Pinpoint the cell where the given text exists, returning its [X, Y] midpoint coordinate. 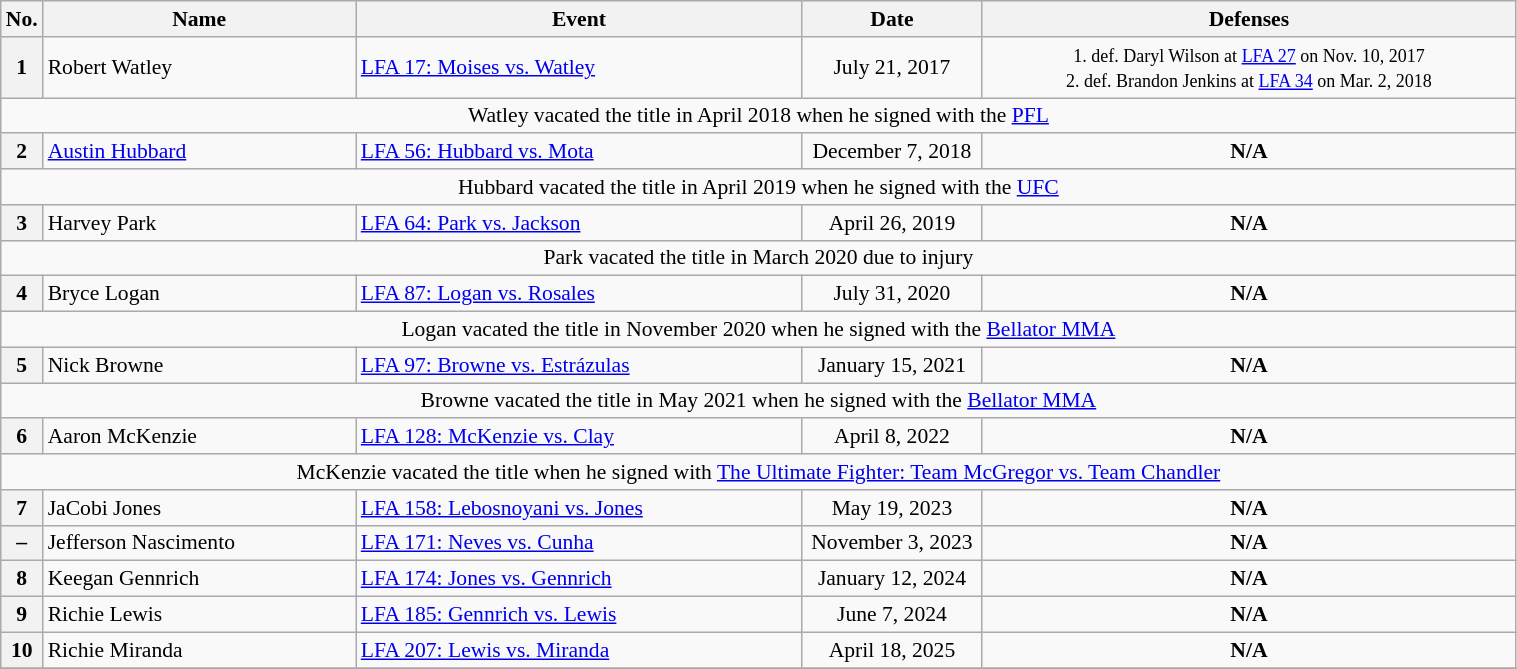
June 7, 2024 [892, 615]
LFA 97: Browne vs. Estrázulas [579, 365]
Richie Miranda [200, 650]
LFA 17: Moises vs. Watley [579, 68]
April 8, 2022 [892, 437]
July 21, 2017 [892, 68]
Browne vacated the title in May 2021 when he signed with the Bellator MMA [758, 401]
Defenses [1249, 19]
LFA 174: Jones vs. Gennrich [579, 579]
May 19, 2023 [892, 508]
1 [22, 68]
JaCobi Jones [200, 508]
Bryce Logan [200, 294]
9 [22, 615]
LFA 87: Logan vs. Rosales [579, 294]
January 15, 2021 [892, 365]
Watley vacated the title in April 2018 when he signed with the PFL [758, 116]
LFA 207: Lewis vs. Miranda [579, 650]
Robert Watley [200, 68]
Aaron McKenzie [200, 437]
Richie Lewis [200, 615]
April 18, 2025 [892, 650]
LFA 128: McKenzie vs. Clay [579, 437]
2 [22, 152]
November 3, 2023 [892, 543]
7 [22, 508]
Park vacated the title in March 2020 due to injury [758, 258]
January 12, 2024 [892, 579]
Hubbard vacated the title in April 2019 when he signed with the UFC [758, 187]
1. def. Daryl Wilson at LFA 27 on Nov. 10, 2017 2. def. Brandon Jenkins at LFA 34 on Mar. 2, 2018 [1249, 68]
Jefferson Nascimento [200, 543]
Logan vacated the title in November 2020 when he signed with the Bellator MMA [758, 330]
April 26, 2019 [892, 223]
Keegan Gennrich [200, 579]
Event [579, 19]
6 [22, 437]
3 [22, 223]
LFA 64: Park vs. Jackson [579, 223]
Austin Hubbard [200, 152]
Harvey Park [200, 223]
Date [892, 19]
– [22, 543]
LFA 171: Neves vs. Cunha [579, 543]
5 [22, 365]
McKenzie vacated the title when he signed with The Ultimate Fighter: Team McGregor vs. Team Chandler [758, 472]
8 [22, 579]
LFA 56: Hubbard vs. Mota [579, 152]
10 [22, 650]
LFA 185: Gennrich vs. Lewis [579, 615]
No. [22, 19]
LFA 158: Lebosnoyani vs. Jones [579, 508]
4 [22, 294]
Nick Browne [200, 365]
July 31, 2020 [892, 294]
Name [200, 19]
December 7, 2018 [892, 152]
